Pinpoint the cell where the given text exists, returning its (x, y) midpoint coordinate. 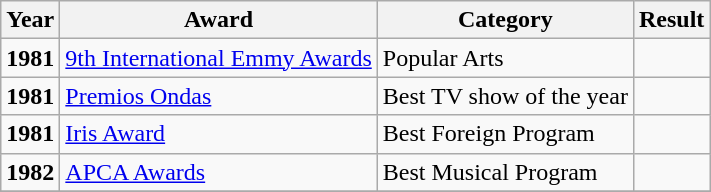
Award (218, 20)
Year (30, 20)
Best TV show of the year (505, 96)
Popular Arts (505, 58)
1982 (30, 172)
Best Foreign Program (505, 134)
Premios Ondas (218, 96)
APCA Awards (218, 172)
9th International Emmy Awards (218, 58)
Result (671, 20)
Category (505, 20)
Iris Award (218, 134)
Best Musical Program (505, 172)
